Return (x, y) of the center of cell containing provided text 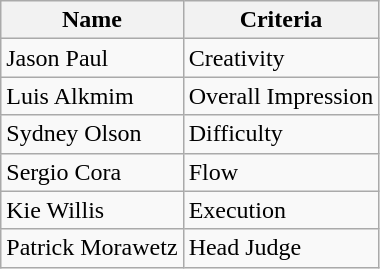
Luis Alkmim (92, 96)
Overall Impression (281, 96)
Name (92, 20)
Kie Willis (92, 210)
Execution (281, 210)
Head Judge (281, 248)
Creativity (281, 58)
Patrick Morawetz (92, 248)
Flow (281, 172)
Criteria (281, 20)
Difficulty (281, 134)
Sydney Olson (92, 134)
Jason Paul (92, 58)
Sergio Cora (92, 172)
